Determine the (X, Y) coordinate at the center of the cell enclosing the given text.  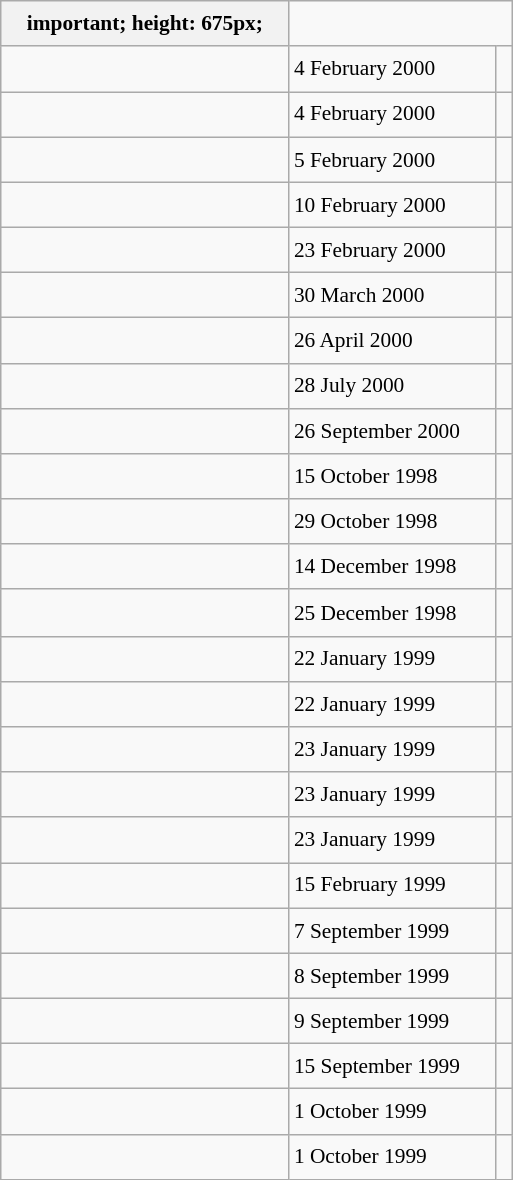
15 October 1998 (392, 476)
9 September 1999 (392, 1020)
26 April 2000 (392, 340)
14 December 1998 (392, 566)
10 February 2000 (392, 204)
28 July 2000 (392, 386)
important; height: 675px; (145, 24)
30 March 2000 (392, 296)
26 September 2000 (392, 430)
29 October 1998 (392, 522)
23 February 2000 (392, 250)
7 September 1999 (392, 930)
25 December 1998 (392, 612)
8 September 1999 (392, 976)
5 February 2000 (392, 160)
15 February 1999 (392, 884)
15 September 1999 (392, 1066)
